For the text-containing cell, return its midpoint in [x, y] coordinate format. 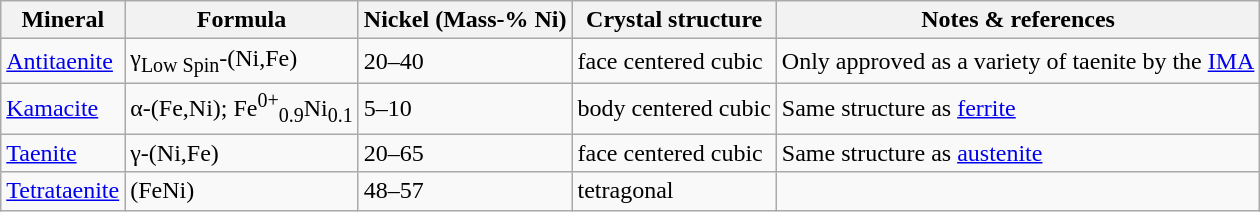
5–10 [465, 108]
Tetrataenite [63, 191]
γLow Spin-(Ni,Fe) [242, 61]
Kamacite [63, 108]
Formula [242, 20]
Crystal structure [674, 20]
48–57 [465, 191]
Notes & references [1018, 20]
(FeNi) [242, 191]
tetragonal [674, 191]
α-(Fe,Ni); Fe0+0.9Ni0.1 [242, 108]
Taenite [63, 153]
Mineral [63, 20]
Only approved as a variety of taenite by the IMA [1018, 61]
γ-(Ni,Fe) [242, 153]
20–65 [465, 153]
body centered cubic [674, 108]
20–40 [465, 61]
Antitaenite [63, 61]
Same structure as austenite [1018, 153]
Nickel (Mass-% Ni) [465, 20]
Same structure as ferrite [1018, 108]
